Scan for the cell matching the given text and deliver its [x, y] coordinate at center. 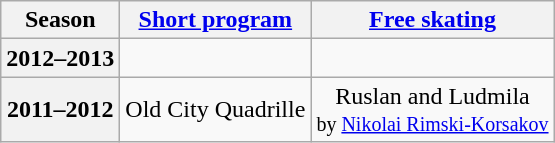
Short program [216, 20]
Ruslan and Ludmila by Nikolai Rimski-Korsakov [432, 110]
2012–2013 [60, 58]
2011–2012 [60, 110]
Season [60, 20]
Old City Quadrille [216, 110]
Free skating [432, 20]
